Capture the cell that displays the provided text and extract its (x, y) central coordinate. 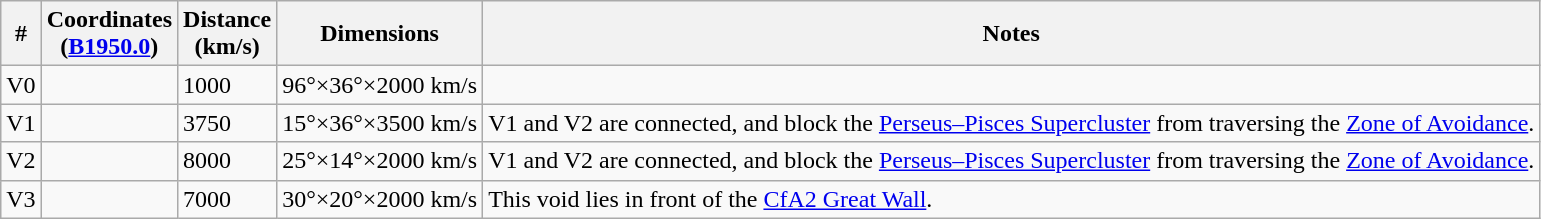
This void lies in front of the CfA2 Great Wall. (1012, 199)
25°×14°×2000 km/s (380, 161)
Notes (1012, 34)
V3 (21, 199)
96°×36°×2000 km/s (380, 85)
8000 (228, 161)
15°×36°×3500 km/s (380, 123)
Distance (km/s) (228, 34)
3750 (228, 123)
# (21, 34)
Coordinates (B1950.0) (109, 34)
Dimensions (380, 34)
7000 (228, 199)
V2 (21, 161)
1000 (228, 85)
V0 (21, 85)
30°×20°×2000 km/s (380, 199)
V1 (21, 123)
